Locate the cell with the specified text and output its [x, y] center coordinate. 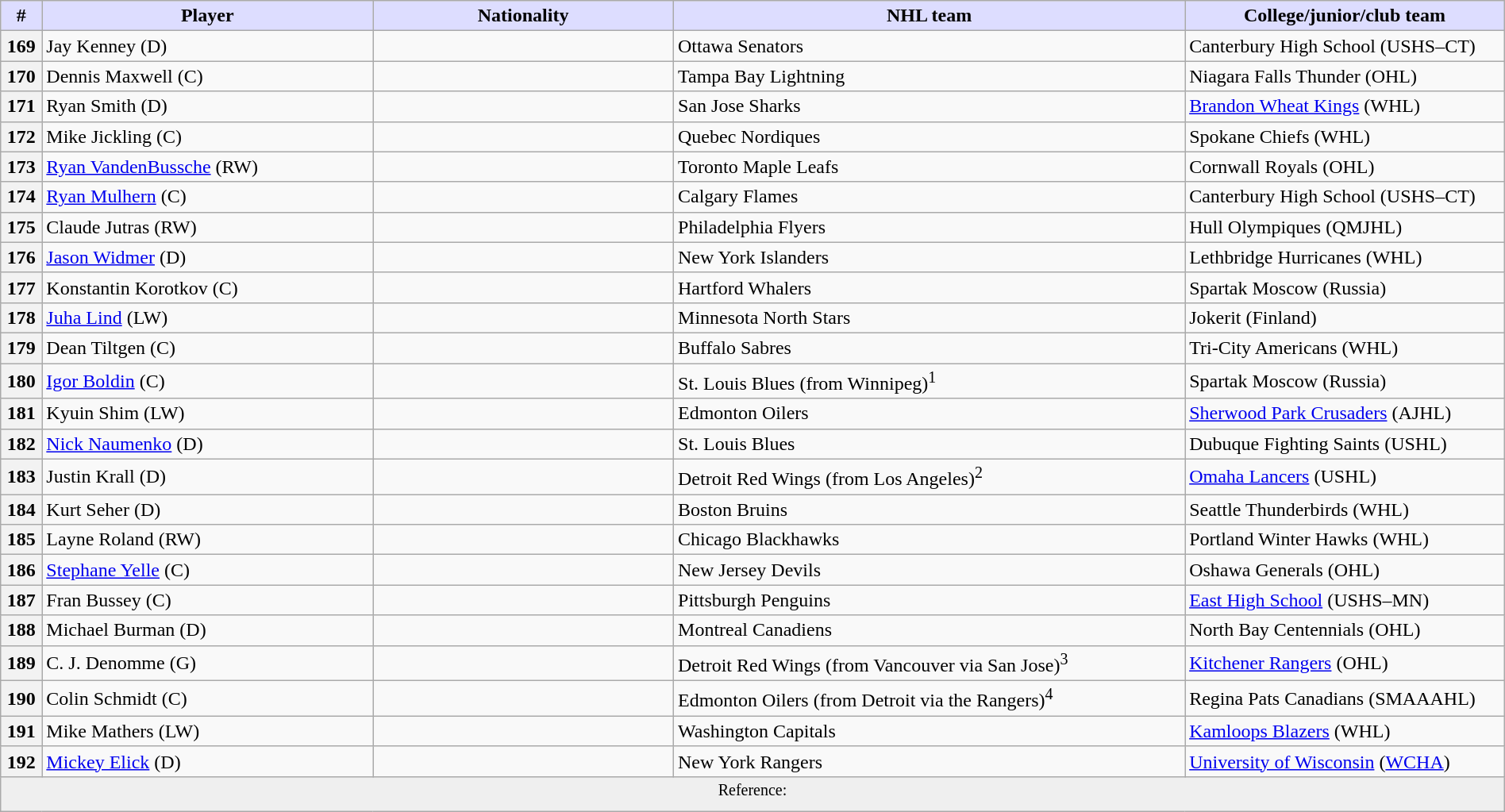
Hull Olympiques (QMJHL) [1345, 227]
Minnesota North Stars [930, 317]
Portland Winter Hawks (WHL) [1345, 540]
Kitchener Rangers (OHL) [1345, 664]
San Jose Sharks [930, 106]
172 [21, 137]
Mike Mathers (LW) [208, 731]
Justin Krall (D) [208, 476]
Seattle Thunderbirds (WHL) [1345, 510]
Edmonton Oilers [930, 414]
Brandon Wheat Kings (WHL) [1345, 106]
Juha Lind (LW) [208, 317]
Konstantin Korotkov (C) [208, 287]
Omaha Lancers (USHL) [1345, 476]
Jay Kenney (D) [208, 46]
170 [21, 76]
Chicago Blackhawks [930, 540]
176 [21, 257]
Michael Burman (D) [208, 630]
# [21, 16]
St. Louis Blues [930, 444]
181 [21, 414]
175 [21, 227]
Dean Tiltgen (C) [208, 348]
189 [21, 664]
NHL team [930, 16]
Sherwood Park Crusaders (AJHL) [1345, 414]
Mickey Elick (D) [208, 761]
College/junior/club team [1345, 16]
Claude Jutras (RW) [208, 227]
Fran Bussey (C) [208, 600]
173 [21, 167]
185 [21, 540]
New Jersey Devils [930, 570]
Regina Pats Canadians (SMAAAHL) [1345, 698]
Nick Naumenko (D) [208, 444]
Dubuque Fighting Saints (USHL) [1345, 444]
Nationality [524, 16]
Detroit Red Wings (from Los Angeles)2 [930, 476]
192 [21, 761]
Oshawa Generals (OHL) [1345, 570]
177 [21, 287]
Washington Capitals [930, 731]
Calgary Flames [930, 197]
Dennis Maxwell (C) [208, 76]
Spokane Chiefs (WHL) [1345, 137]
187 [21, 600]
Mike Jickling (C) [208, 137]
Igor Boldin (C) [208, 381]
St. Louis Blues (from Winnipeg)1 [930, 381]
University of Wisconsin (WCHA) [1345, 761]
183 [21, 476]
Ryan Mulhern (C) [208, 197]
188 [21, 630]
Ryan VandenBussche (RW) [208, 167]
Layne Roland (RW) [208, 540]
Tampa Bay Lightning [930, 76]
North Bay Centennials (OHL) [1345, 630]
East High School (USHS–MN) [1345, 600]
Ryan Smith (D) [208, 106]
Toronto Maple Leafs [930, 167]
Philadelphia Flyers [930, 227]
191 [21, 731]
Edmonton Oilers (from Detroit via the Rangers)4 [930, 698]
184 [21, 510]
Lethbridge Hurricanes (WHL) [1345, 257]
C. J. Denomme (G) [208, 664]
New York Rangers [930, 761]
Cornwall Royals (OHL) [1345, 167]
171 [21, 106]
Colin Schmidt (C) [208, 698]
Kurt Seher (D) [208, 510]
178 [21, 317]
Kyuin Shim (LW) [208, 414]
Jason Widmer (D) [208, 257]
174 [21, 197]
186 [21, 570]
Hartford Whalers [930, 287]
190 [21, 698]
Tri-City Americans (WHL) [1345, 348]
Detroit Red Wings (from Vancouver via San Jose)3 [930, 664]
Quebec Nordiques [930, 137]
Pittsburgh Penguins [930, 600]
Niagara Falls Thunder (OHL) [1345, 76]
Ottawa Senators [930, 46]
169 [21, 46]
Montreal Canadiens [930, 630]
Stephane Yelle (C) [208, 570]
Buffalo Sabres [930, 348]
182 [21, 444]
179 [21, 348]
Player [208, 16]
Boston Bruins [930, 510]
Jokerit (Finland) [1345, 317]
New York Islanders [930, 257]
Kamloops Blazers (WHL) [1345, 731]
180 [21, 381]
Reference: [752, 794]
